Output the [x, y] coordinate of the center of the cell containing the given text.  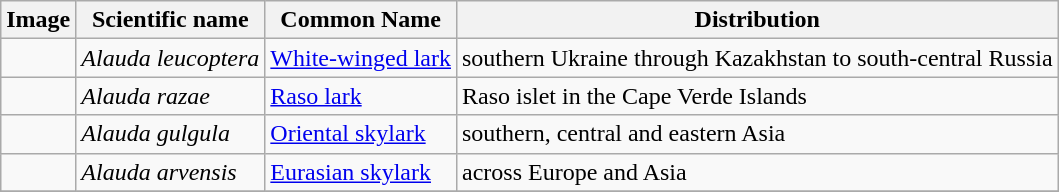
Oriental skylark [361, 134]
Raso islet in the Cape Verde Islands [757, 96]
southern Ukraine through Kazakhstan to south-central Russia [757, 58]
Alauda razae [170, 96]
Alauda arvensis [170, 172]
Alauda leucoptera [170, 58]
southern, central and eastern Asia [757, 134]
White-winged lark [361, 58]
Eurasian skylark [361, 172]
Alauda gulgula [170, 134]
Image [38, 20]
across Europe and Asia [757, 172]
Scientific name [170, 20]
Distribution [757, 20]
Raso lark [361, 96]
Common Name [361, 20]
